Capture the cell that displays the provided text and extract its (X, Y) central coordinate. 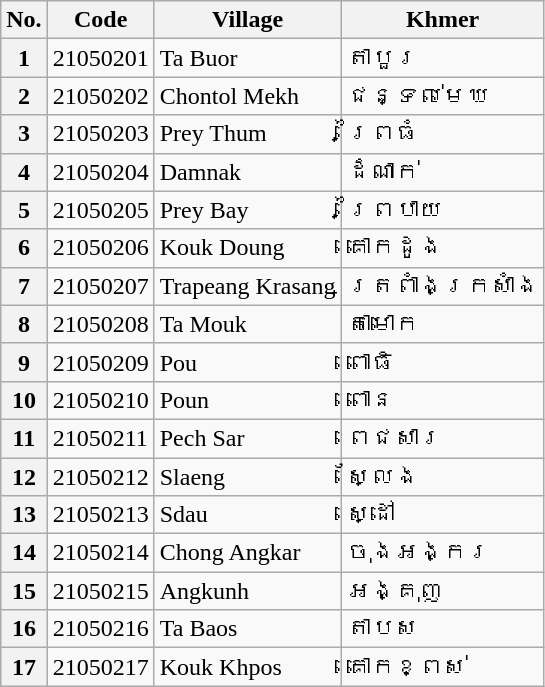
Chong Angkar (248, 553)
ពោធិ (442, 362)
Sdau (248, 515)
ស្លែង (442, 477)
No. (24, 20)
ចុងអង្ករ (442, 553)
21050212 (100, 477)
21050216 (100, 629)
12 (24, 477)
Ta Buor (248, 58)
Village (248, 20)
Slaeng (248, 477)
ពេជសារ (442, 438)
21050203 (100, 134)
14 (24, 553)
Trapeang Krasang (248, 286)
17 (24, 667)
21050208 (100, 324)
6 (24, 248)
ស្ដៅ (442, 515)
ដំណាក់ (442, 172)
21050215 (100, 591)
ត្រពាំងក្រសាំង (442, 286)
Kouk Doung (248, 248)
Damnak (248, 172)
15 (24, 591)
16 (24, 629)
Ta Baos (248, 629)
21050210 (100, 400)
Chontol Mekh (248, 96)
5 (24, 210)
21050217 (100, 667)
Kouk Khpos (248, 667)
7 (24, 286)
21050206 (100, 248)
តាបួរ (442, 58)
Pou (248, 362)
Prey Thum (248, 134)
ព្រៃធំ (442, 134)
1 (24, 58)
Ta Mouk (248, 324)
Code (100, 20)
10 (24, 400)
11 (24, 438)
ជន្ទល់មេឃ (442, 96)
ពោន (442, 400)
គោកខ្ពស់ (442, 667)
គោកដូង (442, 248)
21050209 (100, 362)
Angkunh (248, 591)
8 (24, 324)
21050204 (100, 172)
2 (24, 96)
Khmer (442, 20)
21050202 (100, 96)
21050213 (100, 515)
21050201 (100, 58)
Pech Sar (248, 438)
Prey Bay (248, 210)
Poun (248, 400)
13 (24, 515)
ព្រៃបាយ (442, 210)
3 (24, 134)
21050207 (100, 286)
តាមោក (442, 324)
21050205 (100, 210)
អង្គុញ (442, 591)
9 (24, 362)
4 (24, 172)
តាបស (442, 629)
21050211 (100, 438)
21050214 (100, 553)
